Pinpoint the cell where the given text exists, returning its [X, Y] midpoint coordinate. 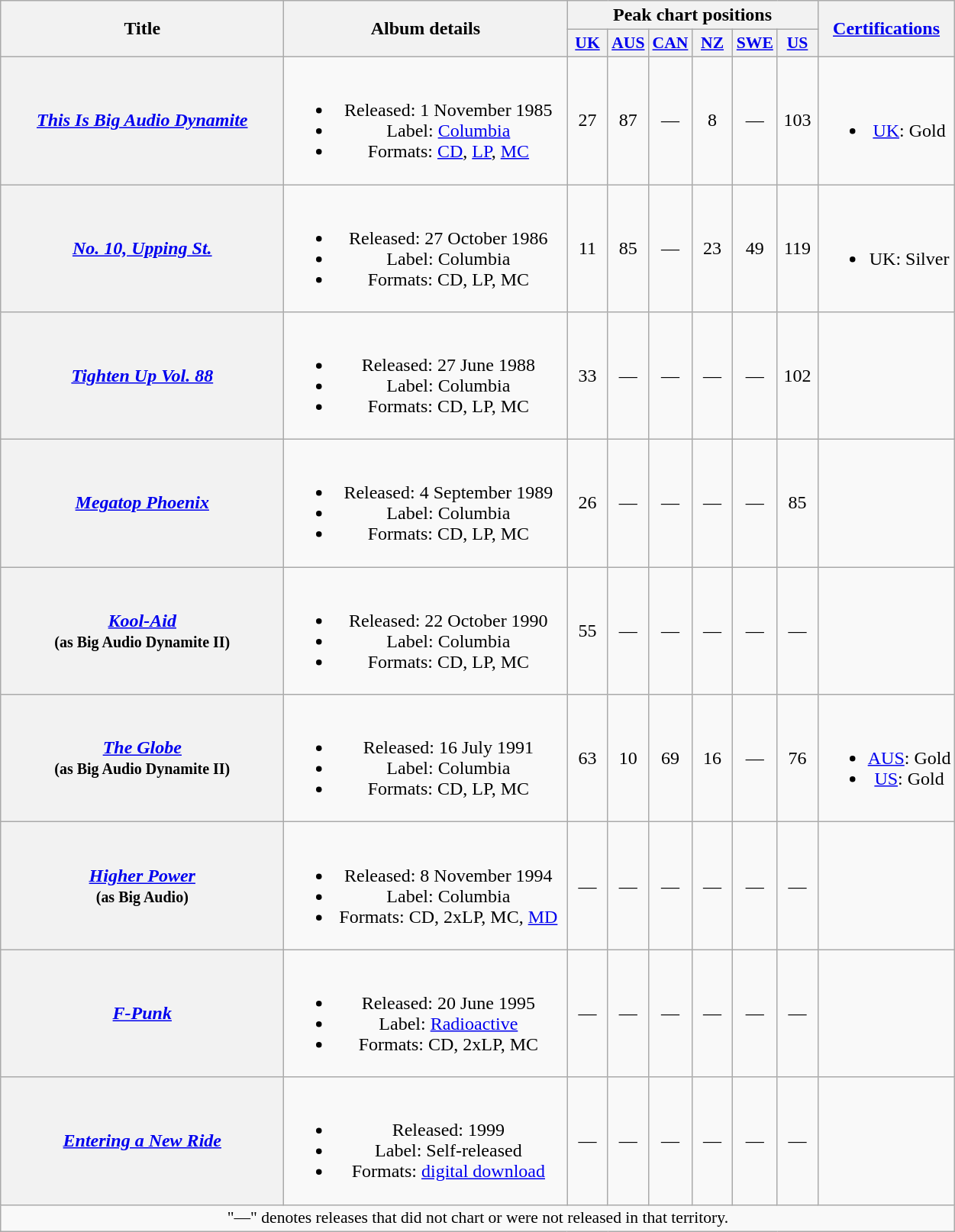
Released: 8 November 1994Label: ColumbiaFormats: CD, 2xLP, MC, MD [426, 885]
23 [711, 249]
AUS [628, 44]
27 [588, 121]
Entering a New Ride [142, 1140]
76 [797, 759]
No. 10, Upping St. [142, 249]
Title [142, 29]
Released: 16 July 1991Label: ColumbiaFormats: CD, LP, MC [426, 759]
Tighten Up Vol. 88 [142, 376]
This Is Big Audio Dynamite [142, 121]
Released: 1 November 1985Label: ColumbiaFormats: CD, LP, MC [426, 121]
CAN [670, 44]
Certifications [886, 29]
SWE [755, 44]
Peak chart positions [692, 15]
103 [797, 121]
33 [588, 376]
Kool-Aid(as Big Audio Dynamite II) [142, 631]
NZ [711, 44]
Album details [426, 29]
UK: Silver [886, 249]
16 [711, 759]
11 [588, 249]
Higher Power(as Big Audio) [142, 885]
AUS: GoldUS: Gold [886, 759]
UK: Gold [886, 121]
Released: 4 September 1989Label: ColumbiaFormats: CD, LP, MC [426, 504]
8 [711, 121]
Released: 1999Label: Self-releasedFormats: digital download [426, 1140]
"—" denotes releases that did not chart or were not released in that territory. [478, 1218]
87 [628, 121]
UK [588, 44]
US [797, 44]
49 [755, 249]
Released: 27 June 1988Label: ColumbiaFormats: CD, LP, MC [426, 376]
69 [670, 759]
Released: 27 October 1986Label: ColumbiaFormats: CD, LP, MC [426, 249]
63 [588, 759]
10 [628, 759]
Released: 22 October 1990Label: ColumbiaFormats: CD, LP, MC [426, 631]
F-Punk [142, 1014]
102 [797, 376]
Released: 20 June 1995Label: RadioactiveFormats: CD, 2xLP, MC [426, 1014]
26 [588, 504]
The Globe(as Big Audio Dynamite II) [142, 759]
55 [588, 631]
119 [797, 249]
Megatop Phoenix [142, 504]
